From the cell containing the given text, extract its center point as (x, y) coordinate. 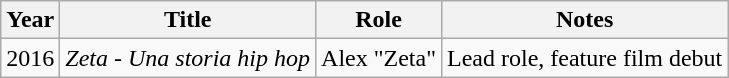
Title (188, 20)
Notes (585, 20)
Alex "Zeta" (379, 58)
Year (30, 20)
Lead role, feature film debut (585, 58)
Role (379, 20)
2016 (30, 58)
Zeta - Una storia hip hop (188, 58)
